From the cell containing the given text, extract its center point as (x, y) coordinate. 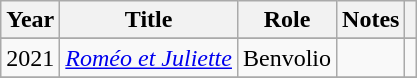
Role (286, 20)
Notes (371, 20)
Year (30, 20)
2021 (30, 58)
Roméo et Juliette (149, 58)
Benvolio (286, 58)
Title (149, 20)
